Capture the cell that displays the provided text and extract its (X, Y) central coordinate. 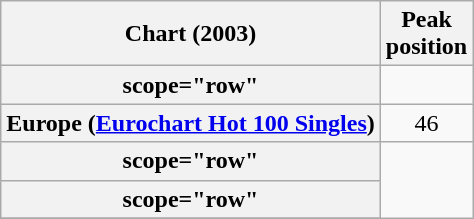
Chart (2003) (191, 34)
Europe (Eurochart Hot 100 Singles) (191, 123)
Peakposition (426, 34)
46 (426, 123)
